Provide the (X, Y) coordinate of the cell's center where the given text is located.  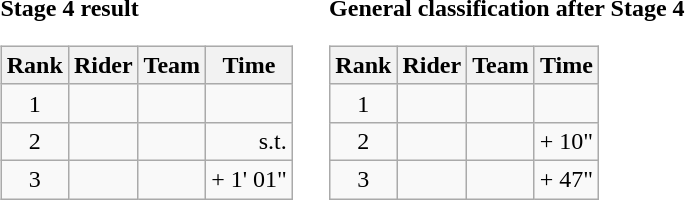
+ 47" (566, 179)
s.t. (250, 141)
+ 10" (566, 141)
+ 1' 01" (250, 179)
